Capture the cell that displays the provided text and extract its (X, Y) central coordinate. 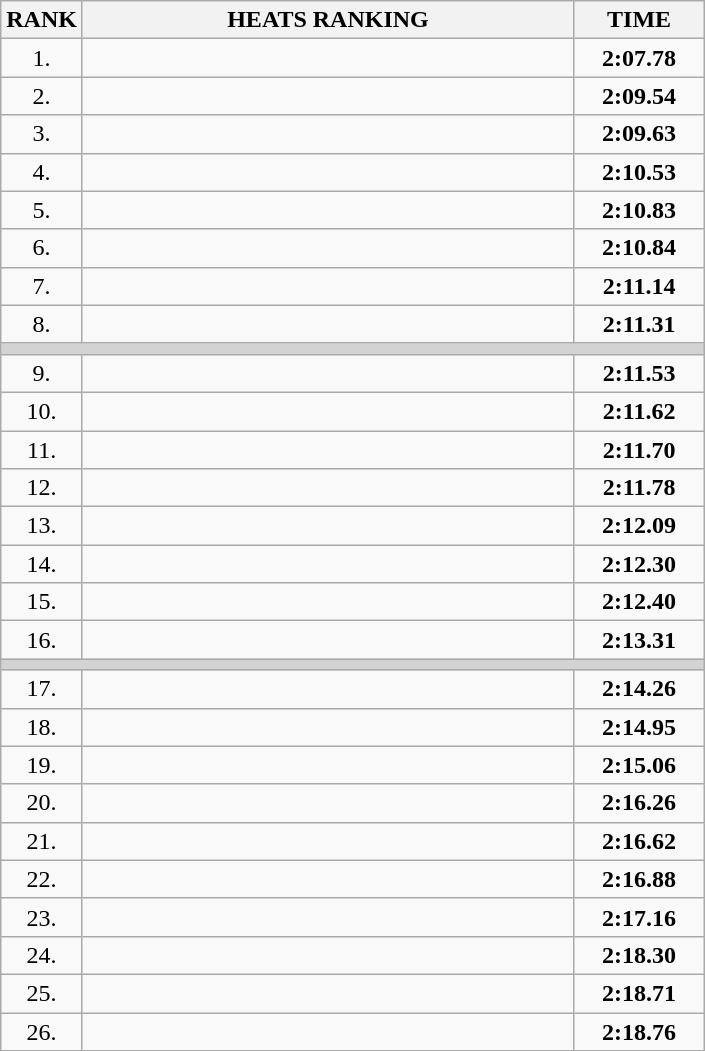
24. (42, 955)
2:12.30 (640, 564)
15. (42, 602)
9. (42, 373)
11. (42, 449)
25. (42, 993)
23. (42, 917)
2:13.31 (640, 640)
19. (42, 765)
2:11.53 (640, 373)
2:18.71 (640, 993)
2:07.78 (640, 58)
2:17.16 (640, 917)
7. (42, 286)
RANK (42, 20)
2:18.76 (640, 1031)
17. (42, 689)
2:14.95 (640, 727)
3. (42, 134)
14. (42, 564)
HEATS RANKING (328, 20)
18. (42, 727)
2:16.88 (640, 879)
2. (42, 96)
2:10.83 (640, 210)
2:11.70 (640, 449)
TIME (640, 20)
2:16.26 (640, 803)
13. (42, 526)
21. (42, 841)
26. (42, 1031)
2:10.84 (640, 248)
2:09.63 (640, 134)
2:11.31 (640, 324)
12. (42, 488)
2:11.14 (640, 286)
2:14.26 (640, 689)
10. (42, 411)
2:15.06 (640, 765)
2:11.62 (640, 411)
2:12.09 (640, 526)
2:10.53 (640, 172)
5. (42, 210)
2:09.54 (640, 96)
2:12.40 (640, 602)
22. (42, 879)
8. (42, 324)
1. (42, 58)
6. (42, 248)
2:11.78 (640, 488)
4. (42, 172)
2:16.62 (640, 841)
2:18.30 (640, 955)
20. (42, 803)
16. (42, 640)
